Output the (x, y) coordinate of the center of the cell containing the given text.  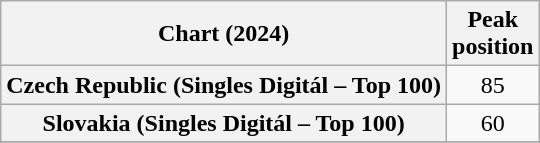
60 (493, 123)
Czech Republic (Singles Digitál – Top 100) (224, 85)
Peakposition (493, 34)
Chart (2024) (224, 34)
Slovakia (Singles Digitál – Top 100) (224, 123)
85 (493, 85)
